Determine the (x, y) coordinate at the center of the cell enclosing the given text.  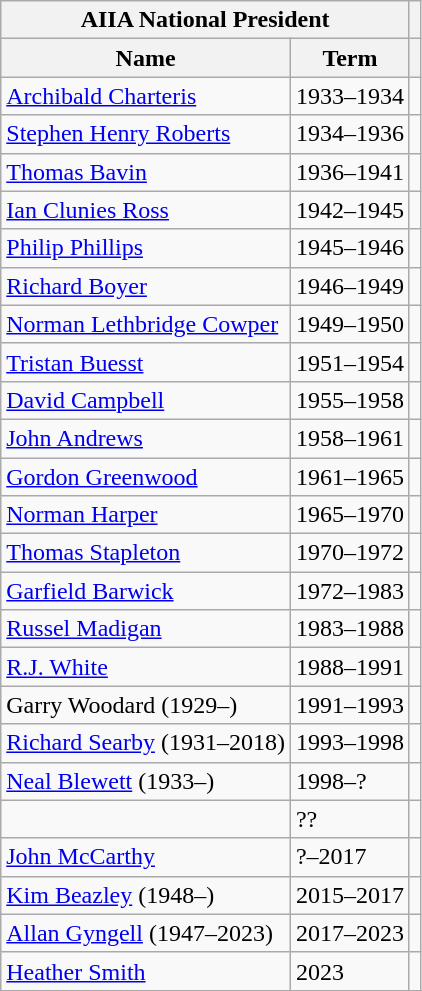
1951–1954 (350, 362)
2015–2017 (350, 895)
Norman Lethbridge Cowper (146, 324)
?? (350, 819)
Allan Gyngell (1947–2023) (146, 933)
1970–1972 (350, 553)
Thomas Bavin (146, 172)
?–2017 (350, 857)
1946–1949 (350, 286)
1961–1965 (350, 477)
1955–1958 (350, 400)
1936–1941 (350, 172)
David Campbell (146, 400)
John Andrews (146, 438)
Norman Harper (146, 515)
1965–1970 (350, 515)
Term (350, 58)
Kim Beazley (1948–) (146, 895)
Philip Phillips (146, 248)
1933–1934 (350, 96)
Garfield Barwick (146, 591)
Russel Madigan (146, 629)
1972–1983 (350, 591)
Heather Smith (146, 971)
Thomas Stapleton (146, 553)
Richard Searby (1931–2018) (146, 743)
Archibald Charteris (146, 96)
John McCarthy (146, 857)
Stephen Henry Roberts (146, 134)
Ian Clunies Ross (146, 210)
1991–1993 (350, 705)
1983–1988 (350, 629)
Tristan Buesst (146, 362)
1998–? (350, 781)
1949–1950 (350, 324)
Neal Blewett (1933–) (146, 781)
Richard Boyer (146, 286)
2023 (350, 971)
Gordon Greenwood (146, 477)
Name (146, 58)
1993–1998 (350, 743)
R.J. White (146, 667)
1945–1946 (350, 248)
AIIA National President (206, 20)
Garry Woodard (1929–) (146, 705)
1934–1936 (350, 134)
1958–1961 (350, 438)
1942–1945 (350, 210)
2017–2023 (350, 933)
1988–1991 (350, 667)
